Find where the given text appears and provide that cell's center as [x, y] coordinate. 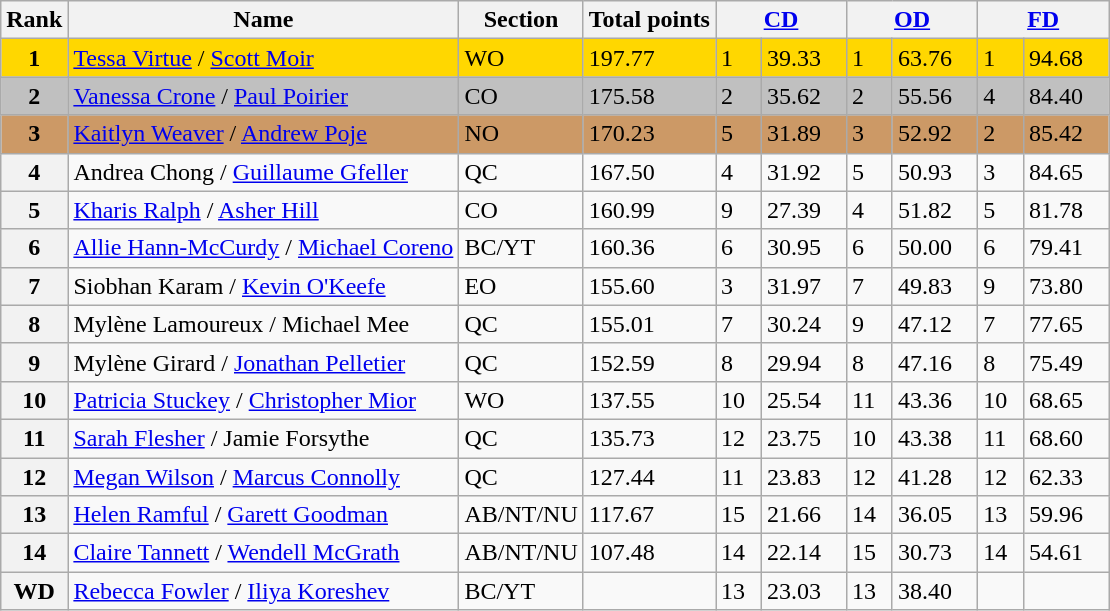
NO [521, 134]
155.60 [649, 286]
117.67 [649, 515]
107.48 [649, 553]
68.65 [1066, 400]
54.61 [1066, 553]
50.93 [934, 172]
22.14 [804, 553]
155.01 [649, 324]
68.60 [1066, 438]
38.40 [934, 591]
35.62 [804, 96]
Patricia Stuckey / Christopher Mior [264, 400]
62.33 [1066, 477]
197.77 [649, 58]
31.92 [804, 172]
Kaitlyn Weaver / Andrew Poje [264, 134]
25.54 [804, 400]
84.65 [1066, 172]
30.95 [804, 248]
75.49 [1066, 362]
63.76 [934, 58]
23.03 [804, 591]
51.82 [934, 210]
Mylène Lamoureux / Michael Mee [264, 324]
49.83 [934, 286]
160.36 [649, 248]
43.36 [934, 400]
43.38 [934, 438]
160.99 [649, 210]
Helen Ramful / Garett Goodman [264, 515]
Kharis Ralph / Asher Hill [264, 210]
170.23 [649, 134]
CD [782, 20]
30.24 [804, 324]
135.73 [649, 438]
23.75 [804, 438]
127.44 [649, 477]
29.94 [804, 362]
EO [521, 286]
Section [521, 20]
94.68 [1066, 58]
WD [34, 591]
39.33 [804, 58]
36.05 [934, 515]
175.58 [649, 96]
OD [912, 20]
Mylène Girard / Jonathan Pelletier [264, 362]
50.00 [934, 248]
Allie Hann-McCurdy / Michael Coreno [264, 248]
84.40 [1066, 96]
27.39 [804, 210]
73.80 [1066, 286]
30.73 [934, 553]
59.96 [1066, 515]
21.66 [804, 515]
Rank [34, 20]
81.78 [1066, 210]
Vanessa Crone / Paul Poirier [264, 96]
47.12 [934, 324]
31.89 [804, 134]
FD [1044, 20]
55.56 [934, 96]
79.41 [1066, 248]
Rebecca Fowler / Iliya Koreshev [264, 591]
167.50 [649, 172]
Name [264, 20]
23.83 [804, 477]
31.97 [804, 286]
Andrea Chong / Guillaume Gfeller [264, 172]
Claire Tannett / Wendell McGrath [264, 553]
Tessa Virtue / Scott Moir [264, 58]
Siobhan Karam / Kevin O'Keefe [264, 286]
Sarah Flesher / Jamie Forsythe [264, 438]
Total points [649, 20]
152.59 [649, 362]
47.16 [934, 362]
41.28 [934, 477]
52.92 [934, 134]
137.55 [649, 400]
85.42 [1066, 134]
Megan Wilson / Marcus Connolly [264, 477]
77.65 [1066, 324]
